Pinpoint the cell where the given text exists, returning its [x, y] midpoint coordinate. 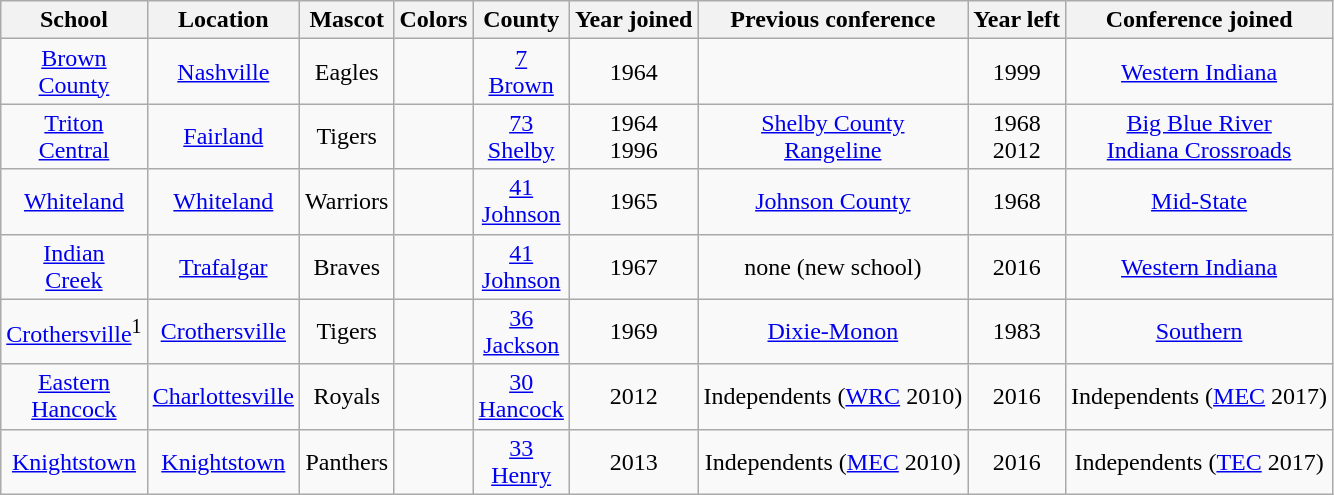
1964 1996 [634, 136]
Fairland [223, 136]
Independents (TEC 2017) [1200, 462]
none (new school) [833, 266]
Indian Creek [74, 266]
Big Blue River Indiana Crossroads [1200, 136]
Warriors [347, 202]
Dixie-Monon [833, 332]
1968 [1017, 202]
Triton Central [74, 136]
Eagles [347, 72]
County [521, 20]
Trafalgar [223, 266]
Previous conference [833, 20]
Panthers [347, 462]
Shelby CountyRangeline [833, 136]
30 Hancock [521, 396]
1983 [1017, 332]
Eastern Hancock [74, 396]
1967 [634, 266]
Johnson County [833, 202]
Crothersville [223, 332]
1999 [1017, 72]
Southern [1200, 332]
73 Shelby [521, 136]
33 Henry [521, 462]
Independents (MEC 2010) [833, 462]
Braves [347, 266]
1965 [634, 202]
Crothersville1 [74, 332]
2013 [634, 462]
Conference joined [1200, 20]
Mid-State [1200, 202]
1968 2012 [1017, 136]
2012 [634, 396]
Nashville [223, 72]
Mascot [347, 20]
Year joined [634, 20]
36 Jackson [521, 332]
Year left [1017, 20]
Charlottesville [223, 396]
Brown County [74, 72]
7 Brown [521, 72]
Royals [347, 396]
Independents (MEC 2017) [1200, 396]
1969 [634, 332]
Colors [434, 20]
School [74, 20]
Independents (WRC 2010) [833, 396]
Location [223, 20]
1964 [634, 72]
